Detect which cell encompasses the target text, then output its [X, Y] center coordinate. 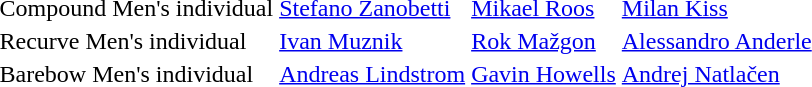
Ivan Muznik [372, 41]
Rok Mažgon [544, 41]
